From the cell containing the given text, extract its center point as [x, y] coordinate. 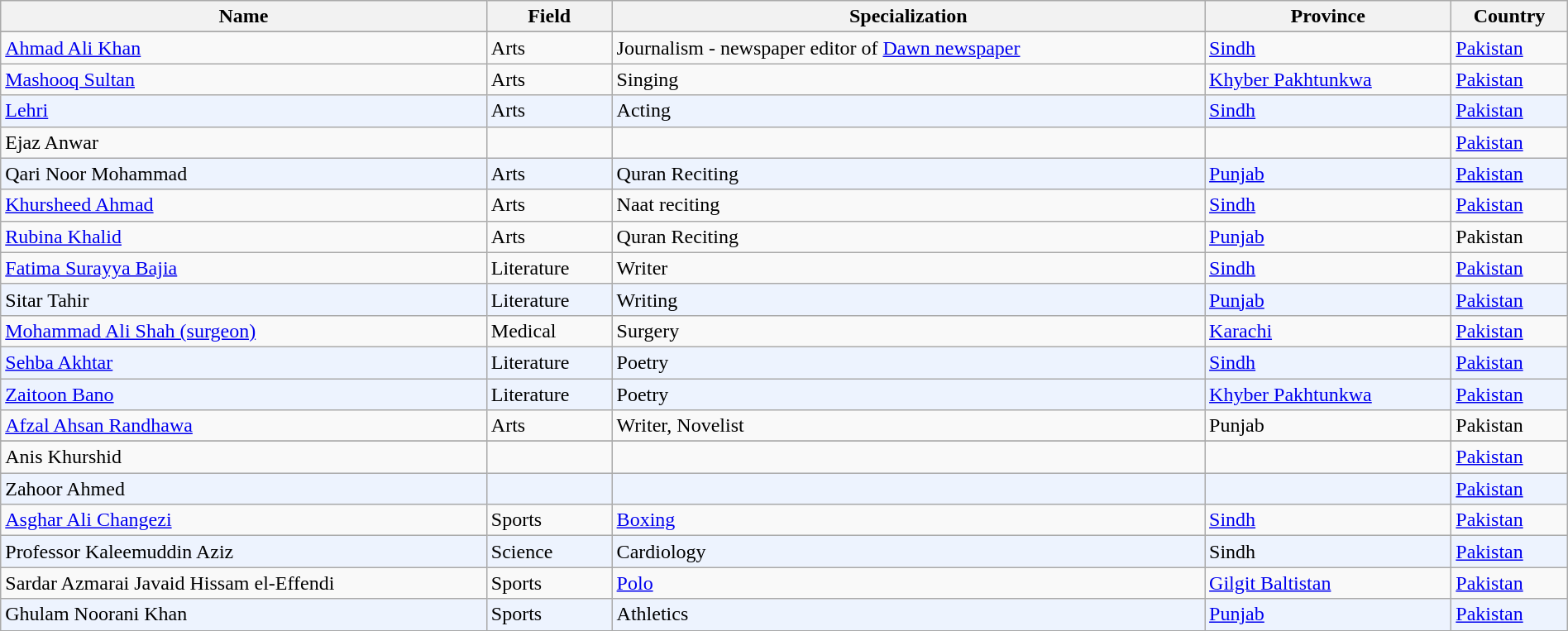
Field [549, 17]
Writer, Novelist [908, 426]
Sardar Azmarai Javaid Hissam el-Effendi [244, 583]
Afzal Ahsan Randhawa [244, 426]
Professor Kaleemuddin Aziz [244, 552]
Cardiology [908, 552]
Polo [908, 583]
Athletics [908, 614]
Ejaz Anwar [244, 142]
Specialization [908, 17]
Zahoor Ahmed [244, 489]
Qari Noor Mohammad [244, 174]
Fatima Surayya Bajia [244, 268]
Karachi [1328, 331]
Zaitoon Bano [244, 394]
Country [1509, 17]
Boxing [908, 520]
Khursheed Ahmad [244, 205]
Mashooq Sultan [244, 79]
Province [1328, 17]
Journalism - newspaper editor of Dawn newspaper [908, 48]
Sitar Tahir [244, 299]
Gilgit Baltistan [1328, 583]
Ghulam Noorani Khan [244, 614]
Sehba Akhtar [244, 362]
Anis Khurshid [244, 457]
Science [549, 552]
Medical [549, 331]
Writing [908, 299]
Rubina Khalid [244, 237]
Singing [908, 79]
Lehri [244, 111]
Acting [908, 111]
Writer [908, 268]
Surgery [908, 331]
Asghar Ali Changezi [244, 520]
Ahmad Ali Khan [244, 48]
Name [244, 17]
Naat reciting [908, 205]
Mohammad Ali Shah (surgeon) [244, 331]
